Capture the cell that displays the provided text and extract its [X, Y] central coordinate. 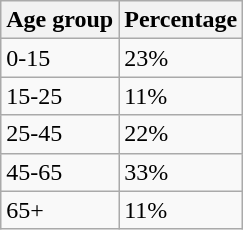
23% [181, 58]
25-45 [60, 134]
Percentage [181, 20]
22% [181, 134]
0-15 [60, 58]
45-65 [60, 172]
15-25 [60, 96]
Age group [60, 20]
33% [181, 172]
65+ [60, 210]
